Return [x, y] of the center of cell containing provided text 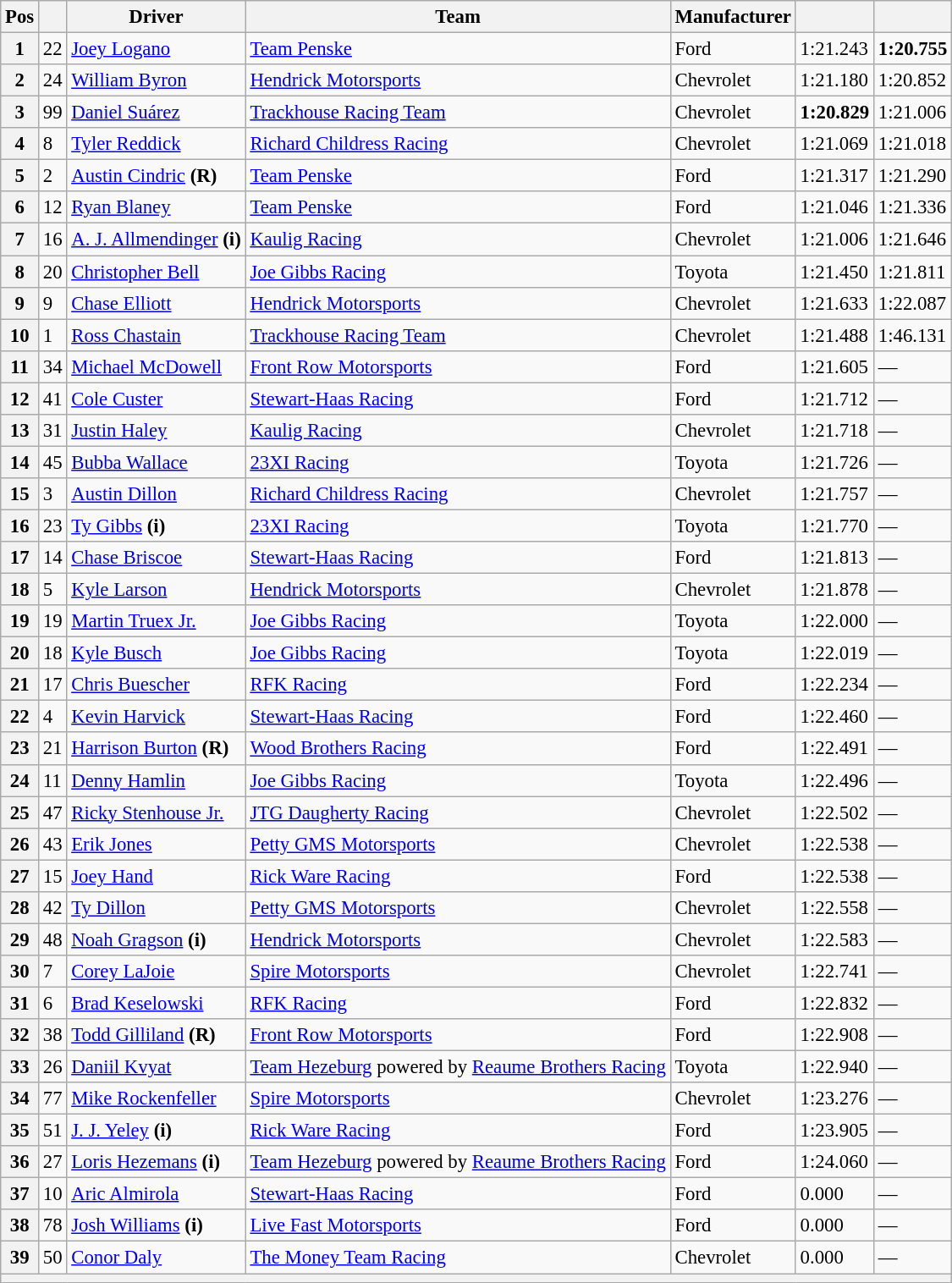
Austin Dillon [156, 494]
1:20.829 [834, 113]
1:21.046 [834, 207]
99 [52, 113]
Denny Hamlin [156, 780]
28 [20, 908]
Wood Brothers Racing [458, 749]
Bubba Wallace [156, 462]
1:21.290 [912, 176]
Conor Daly [156, 1258]
Todd Gilliland (R) [156, 1035]
1:21.243 [834, 49]
Live Fast Motorsports [458, 1226]
1:21.450 [834, 272]
Driver [156, 17]
1:21.018 [912, 144]
1:21.718 [834, 431]
1:22.558 [834, 908]
47 [52, 812]
Cole Custer [156, 399]
Ryan Blaney [156, 207]
Kyle Larson [156, 590]
1:22.234 [834, 685]
77 [52, 1099]
William Byron [156, 80]
1:21.770 [834, 526]
Joey Hand [156, 876]
25 [20, 812]
Josh Williams (i) [156, 1226]
1:22.502 [834, 812]
1:24.060 [834, 1162]
1:22.908 [834, 1035]
Aric Almirola [156, 1194]
1:21.726 [834, 462]
Joey Logano [156, 49]
Loris Hezemans (i) [156, 1162]
1:21.317 [834, 176]
78 [52, 1226]
Brad Keselowski [156, 1003]
Daniel Suárez [156, 113]
Chase Briscoe [156, 558]
Corey LaJoie [156, 972]
1:21.757 [834, 494]
1:22.460 [834, 717]
Tyler Reddick [156, 144]
48 [52, 939]
Team [458, 17]
1:21.813 [834, 558]
36 [20, 1162]
Kyle Busch [156, 653]
13 [20, 431]
1:23.905 [834, 1131]
29 [20, 939]
Harrison Burton (R) [156, 749]
1:22.496 [834, 780]
Pos [20, 17]
Manufacturer [733, 17]
1:20.852 [912, 80]
1:22.741 [834, 972]
51 [52, 1131]
1:21.069 [834, 144]
1:21.605 [834, 366]
1:21.336 [912, 207]
1:22.019 [834, 653]
1:21.811 [912, 272]
The Money Team Racing [458, 1258]
Chris Buescher [156, 685]
1:21.633 [834, 303]
Noah Gragson (i) [156, 939]
Chase Elliott [156, 303]
42 [52, 908]
41 [52, 399]
35 [20, 1131]
1:21.488 [834, 335]
1:22.000 [834, 621]
A. J. Allmendinger (i) [156, 240]
1:46.131 [912, 335]
1:22.087 [912, 303]
1:20.755 [912, 49]
50 [52, 1258]
J. J. Yeley (i) [156, 1131]
45 [52, 462]
Mike Rockenfeller [156, 1099]
Justin Haley [156, 431]
30 [20, 972]
1:21.878 [834, 590]
Daniil Kvyat [156, 1067]
1:23.276 [834, 1099]
Ross Chastain [156, 335]
1:21.180 [834, 80]
Martin Truex Jr. [156, 621]
Ty Gibbs (i) [156, 526]
39 [20, 1258]
Christopher Bell [156, 272]
1:22.832 [834, 1003]
43 [52, 844]
37 [20, 1194]
Ty Dillon [156, 908]
Ricky Stenhouse Jr. [156, 812]
Kevin Harvick [156, 717]
33 [20, 1067]
1:21.712 [834, 399]
Erik Jones [156, 844]
32 [20, 1035]
1:22.491 [834, 749]
1:22.583 [834, 939]
Michael McDowell [156, 366]
1:21.646 [912, 240]
1:22.940 [834, 1067]
Austin Cindric (R) [156, 176]
JTG Daugherty Racing [458, 812]
